Determine the (X, Y) coordinate at the center of the cell enclosing the given text.  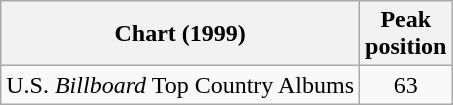
Chart (1999) (180, 34)
U.S. Billboard Top Country Albums (180, 85)
Peakposition (406, 34)
63 (406, 85)
